Capture the cell that displays the provided text and extract its [X, Y] central coordinate. 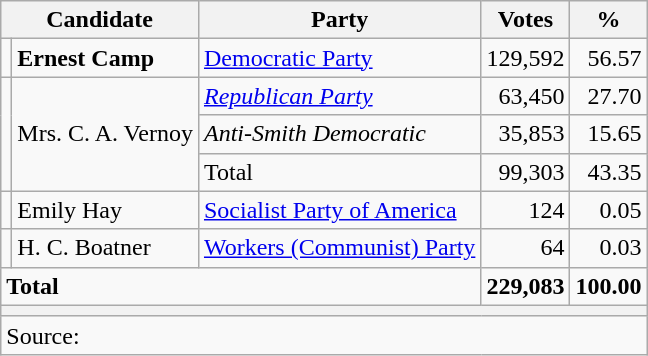
% [608, 20]
Candidate [100, 20]
Ernest Camp [106, 58]
Workers (Communist) Party [339, 248]
15.65 [608, 134]
Anti-Smith Democratic [339, 134]
124 [526, 210]
129,592 [526, 58]
99,303 [526, 172]
Mrs. C. A. Vernoy [106, 134]
Emily Hay [106, 210]
229,083 [526, 286]
H. C. Boatner [106, 248]
43.35 [608, 172]
0.03 [608, 248]
63,450 [526, 96]
0.05 [608, 210]
Source: [324, 335]
35,853 [526, 134]
Republican Party [339, 96]
Socialist Party of America [339, 210]
Votes [526, 20]
Democratic Party [339, 58]
64 [526, 248]
27.70 [608, 96]
100.00 [608, 286]
Party [339, 20]
56.57 [608, 58]
